Extract the (x, y) coordinate from the center of the cell holding the provided text.  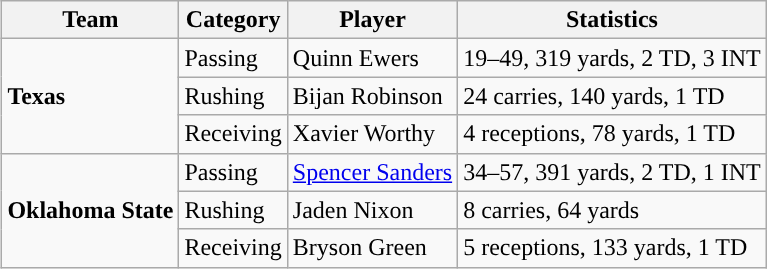
Xavier Worthy (372, 134)
Quinn Ewers (372, 58)
Statistics (612, 20)
4 receptions, 78 yards, 1 TD (612, 134)
8 carries, 64 yards (612, 210)
Bijan Robinson (372, 96)
Jaden Nixon (372, 210)
Texas (90, 96)
Spencer Sanders (372, 172)
Player (372, 20)
19–49, 319 yards, 2 TD, 3 INT (612, 58)
34–57, 391 yards, 2 TD, 1 INT (612, 172)
Team (90, 20)
24 carries, 140 yards, 1 TD (612, 96)
Category (233, 20)
Oklahoma State (90, 210)
5 receptions, 133 yards, 1 TD (612, 248)
Bryson Green (372, 248)
